Detect which cell encompasses the target text, then output its [X, Y] center coordinate. 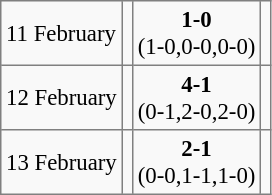
1-0(1-0,0-0,0-0) [196, 33]
2-1(0-0,1-1,1-0) [196, 162]
11 February [62, 33]
4-1(0-1,2-0,2-0) [196, 97]
13 February [62, 162]
12 February [62, 97]
